Locate the cell with the specified text and output its [X, Y] center coordinate. 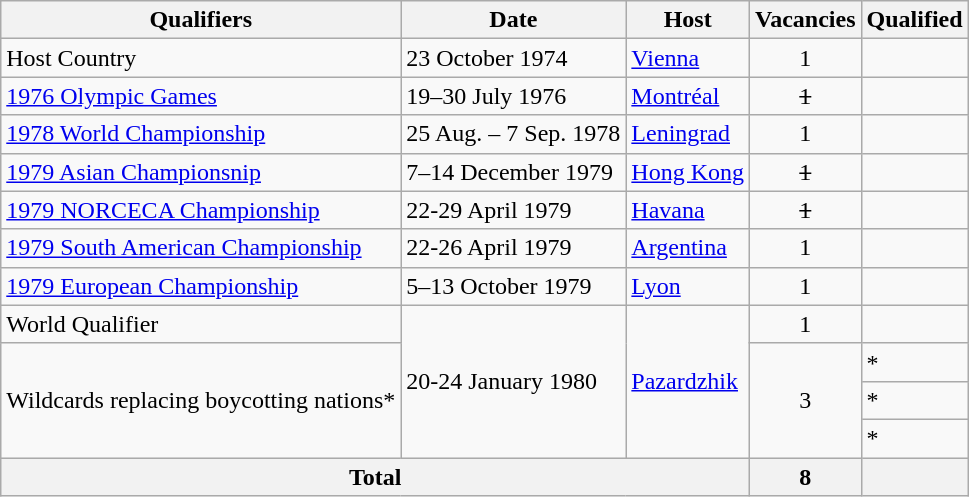
Havana [688, 210]
19–30 July 1976 [514, 96]
Wildcards replacing boycotting nations* [201, 400]
Host [688, 20]
Leningrad [688, 134]
8 [806, 477]
Host Country [201, 58]
Vacancies [806, 20]
23 October 1974 [514, 58]
Montréal [688, 96]
Hong Kong [688, 172]
Pazardzhik [688, 381]
Qualifiers [201, 20]
1976 Olympic Games [201, 96]
1979 South American Championship [201, 248]
Date [514, 20]
Total [376, 477]
25 Aug. – 7 Sep. 1978 [514, 134]
5–13 October 1979 [514, 286]
Vienna [688, 58]
1979 NORCECA Championship [201, 210]
Lyon [688, 286]
20-24 January 1980 [514, 381]
22-29 April 1979 [514, 210]
1978 World Championship [201, 134]
Argentina [688, 248]
1979 European Championship [201, 286]
22-26 April 1979 [514, 248]
World Qualifier [201, 324]
1979 Asian Championsnip [201, 172]
Qualified [914, 20]
7–14 December 1979 [514, 172]
3 [806, 400]
